Return the (x, y) coordinate for the center point of the cell that contains the specified text.  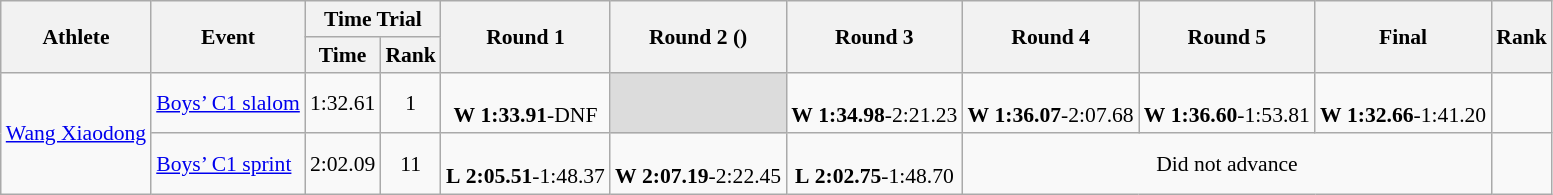
Time (342, 55)
W 1:32.66-1:41.20 (1403, 102)
Round 3 (874, 36)
L 2:05.51-1:48.37 (526, 164)
Round 5 (1227, 36)
L 2:02.75-1:48.70 (874, 164)
1 (410, 102)
Round 1 (526, 36)
Boys’ C1 sprint (228, 164)
W 2:07.19-2:22.45 (698, 164)
W 1:33.91-DNF (526, 102)
2:02.09 (342, 164)
Round 2 () (698, 36)
1:32.61 (342, 102)
11 (410, 164)
Did not advance (1226, 164)
Event (228, 36)
W 1:34.98-2:21.23 (874, 102)
Final (1403, 36)
Athlete (76, 36)
Time Trial (373, 19)
Boys’ C1 slalom (228, 102)
Wang Xiaodong (76, 133)
W 1:36.07-2:07.68 (1050, 102)
Round 4 (1050, 36)
W 1:36.60-1:53.81 (1227, 102)
